Identify which cell holds the provided text, then report its (x, y) central coordinate. 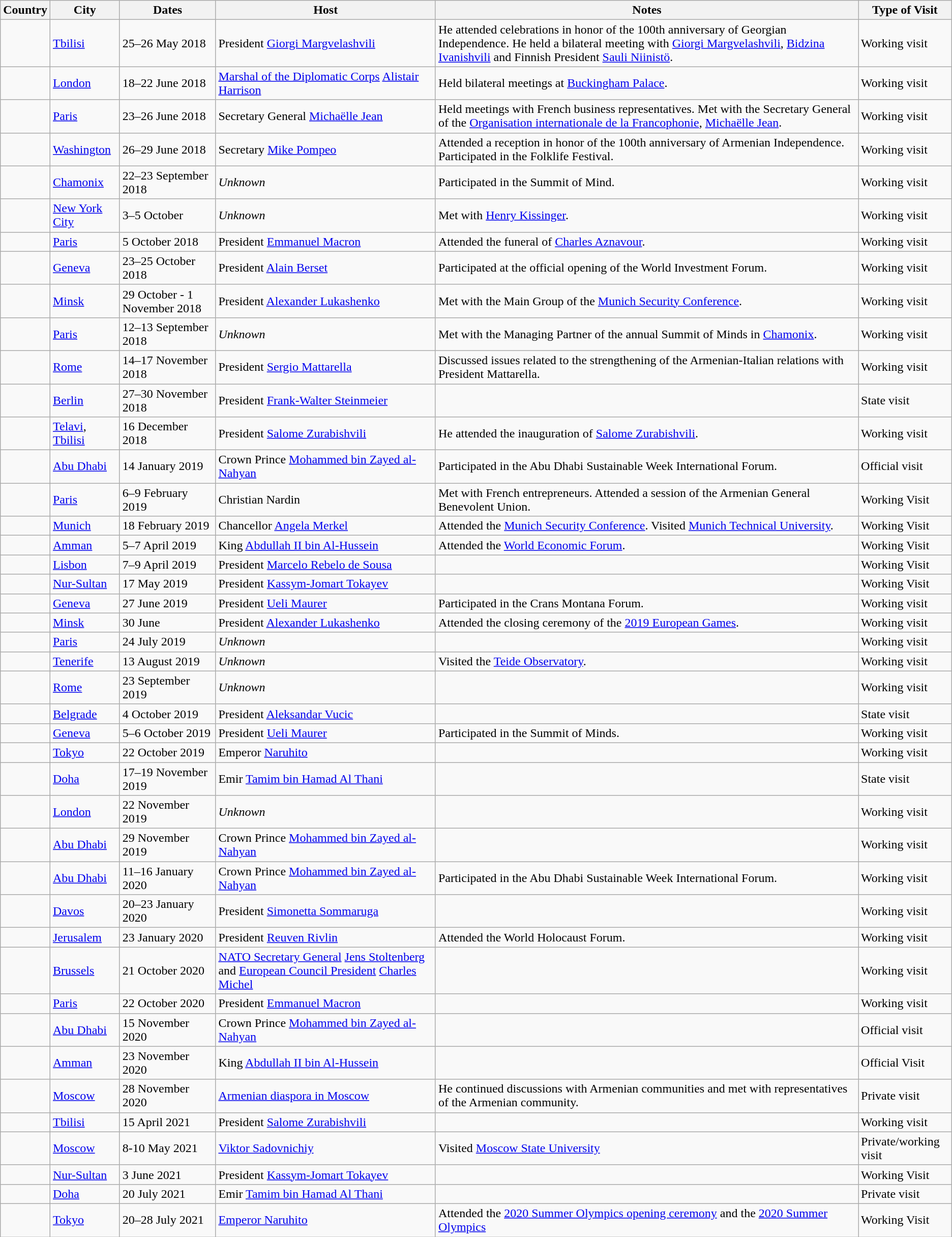
Met with the Managing Partner of the annual Summit of Minds in Chamonix. (647, 334)
3 June 2021 (168, 1174)
4 October 2019 (168, 714)
President Simonetta Sommaruga (325, 911)
29 November 2019 (168, 845)
24 July 2019 (168, 642)
Secretary General Michaëlle Jean (325, 116)
Participated in the Crans Montana Forum. (647, 603)
Attended a reception in honor of the 100th anniversary of Armenian Independence. Participated in the Folklife Festival. (647, 150)
City (84, 10)
Participated in the Summit of Minds. (647, 733)
7–9 April 2019 (168, 565)
Notes (647, 10)
Visited Moscow State University (647, 1148)
Christian Nardin (325, 499)
17–19 November 2019 (168, 778)
Tenerife (84, 661)
Met with French entrepreneurs. Attended a session of the Armenian General Benevolent Union. (647, 499)
Held bilateral meetings at Buckingham Palace. (647, 83)
5–7 April 2019 (168, 545)
25–26 May 2018 (168, 43)
13 August 2019 (168, 661)
Belgrade (84, 714)
President Marcelo Rebelo de Sousa (325, 565)
5–6 October 2019 (168, 733)
30 June (168, 623)
Marshal of the Diplomatic Corps Alistair Harrison (325, 83)
President Aleksandar Vucic (325, 714)
Participated in the Summit of Mind. (647, 182)
18 February 2019 (168, 526)
23–25 October 2018 (168, 268)
15 April 2021 (168, 1122)
He continued discussions with Armenian communities and met with representatives of the Armenian community. (647, 1096)
New York City (84, 216)
Participated at the official opening of the World Investment Forum. (647, 268)
23–26 June 2018 (168, 116)
Official Visit (905, 1063)
21 October 2020 (168, 970)
22 October 2019 (168, 752)
Attended the World Holocaust Forum. (647, 937)
Chamonix (84, 182)
26–29 June 2018 (168, 150)
Private/working visit (905, 1148)
18–22 June 2018 (168, 83)
23 November 2020 (168, 1063)
Brussels (84, 970)
Viktor Sadovnichiy (325, 1148)
29 October - 1 November 2018 (168, 301)
17 May 2019 (168, 584)
He attended the inauguration of Salome Zurabishvili. (647, 433)
Type of Visit (905, 10)
5 October 2018 (168, 242)
22–23 September 2018 (168, 182)
Discussed issues related to the strengthening of the Armenian-Italian relations with President Mattarella. (647, 367)
Lisbon (84, 565)
President Frank-Walter Steinmeier (325, 400)
President Giorgi Margvelashvili (325, 43)
President Sergio Mattarella (325, 367)
Washington (84, 150)
Country (25, 10)
12–13 September 2018 (168, 334)
20–23 January 2020 (168, 911)
Jerusalem (84, 937)
27 June 2019 (168, 603)
20–28 July 2021 (168, 1220)
President Reuven Rivlin (325, 937)
8-10 May 2021 (168, 1148)
Visited the Teide Observatory. (647, 661)
Davos (84, 911)
Berlin (84, 400)
Secretary Mike Pompeo (325, 150)
Met with Henry Kissinger. (647, 216)
Attended the 2020 Summer Olympics opening ceremony and the 2020 Summer Olympics (647, 1220)
3–5 October (168, 216)
23 September 2019 (168, 688)
20 July 2021 (168, 1194)
Attended the closing ceremony of the 2019 European Games. (647, 623)
16 December 2018 (168, 433)
6–9 February 2019 (168, 499)
11–16 January 2020 (168, 878)
23 January 2020 (168, 937)
Chancellor Angela Merkel (325, 526)
President Alain Berset (325, 268)
Munich (84, 526)
14 January 2019 (168, 467)
27–30 November 2018 (168, 400)
Host (325, 10)
15 November 2020 (168, 1029)
Telavi, Tbilisi (84, 433)
14–17 November 2018 (168, 367)
28 November 2020 (168, 1096)
22 October 2020 (168, 1004)
22 November 2019 (168, 812)
Met with the Main Group of the Munich Security Conference. (647, 301)
Armenian diaspora in Moscow (325, 1096)
Dates (168, 10)
Attended the funeral of Charles Aznavour. (647, 242)
NATO Secretary General Jens Stoltenberg and European Council President Charles Michel (325, 970)
Attended the Munich Security Conference. Visited Munich Technical University. (647, 526)
Attended the World Economic Forum. (647, 545)
